For the text-containing cell, return its midpoint in (x, y) coordinate format. 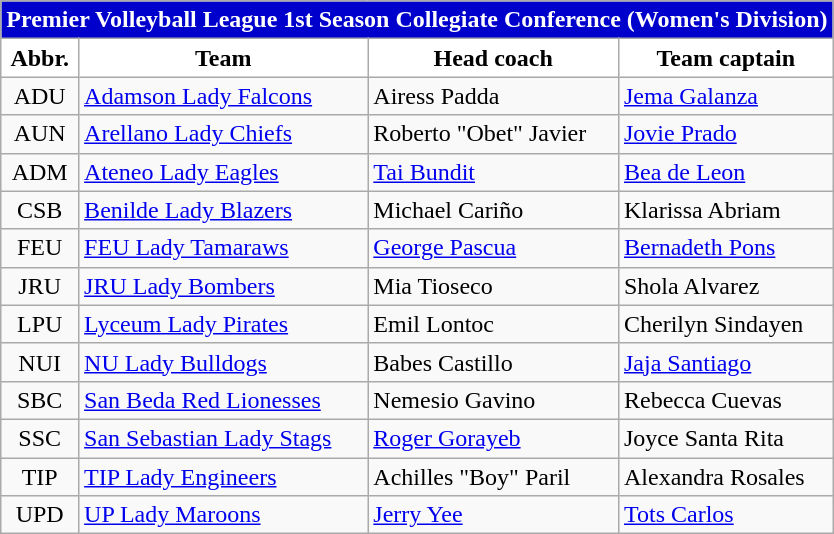
Bernadeth Pons (726, 248)
Bea de Leon (726, 172)
CSB (40, 210)
UPD (40, 515)
Ateneo Lady Eagles (224, 172)
Nemesio Gavino (494, 400)
Adamson Lady Falcons (224, 96)
Jema Galanza (726, 96)
Lyceum Lady Pirates (224, 324)
Head coach (494, 58)
San Sebastian Lady Stags (224, 438)
LPU (40, 324)
AUN (40, 134)
NUI (40, 362)
TIP (40, 477)
UP Lady Maroons (224, 515)
Alexandra Rosales (726, 477)
Jerry Yee (494, 515)
ADU (40, 96)
Team captain (726, 58)
Abbr. (40, 58)
Jovie Prado (726, 134)
Michael Cariño (494, 210)
George Pascua (494, 248)
Achilles "Boy" Paril (494, 477)
FEU Lady Tamaraws (224, 248)
Rebecca Cuevas (726, 400)
JRU Lady Bombers (224, 286)
Arellano Lady Chiefs (224, 134)
Tots Carlos (726, 515)
Cherilyn Sindayen (726, 324)
Roberto "Obet" Javier (494, 134)
FEU (40, 248)
San Beda Red Lionesses (224, 400)
Mia Tioseco (494, 286)
Klarissa Abriam (726, 210)
Babes Castillo (494, 362)
TIP Lady Engineers (224, 477)
SBC (40, 400)
NU Lady Bulldogs (224, 362)
Tai Bundit (494, 172)
ADM (40, 172)
Shola Alvarez (726, 286)
Roger Gorayeb (494, 438)
Joyce Santa Rita (726, 438)
Emil Lontoc (494, 324)
SSC (40, 438)
Jaja Santiago (726, 362)
Benilde Lady Blazers (224, 210)
JRU (40, 286)
Team (224, 58)
Premier Volleyball League 1st Season Collegiate Conference (Women's Division) (417, 20)
Airess Padda (494, 96)
